Extract the [X, Y] coordinate from the center of the cell holding the provided text.  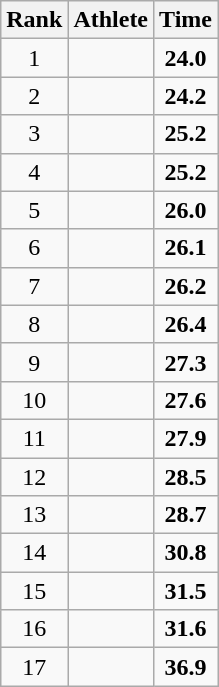
28.7 [186, 515]
9 [34, 362]
27.9 [186, 438]
Athlete [111, 20]
8 [34, 324]
16 [34, 629]
24.2 [186, 96]
1 [34, 58]
26.0 [186, 210]
36.9 [186, 667]
31.6 [186, 629]
13 [34, 515]
27.3 [186, 362]
7 [34, 286]
3 [34, 134]
24.0 [186, 58]
26.1 [186, 248]
17 [34, 667]
6 [34, 248]
4 [34, 172]
12 [34, 477]
15 [34, 591]
31.5 [186, 591]
Time [186, 20]
2 [34, 96]
5 [34, 210]
26.2 [186, 286]
26.4 [186, 324]
28.5 [186, 477]
30.8 [186, 553]
10 [34, 400]
Rank [34, 20]
27.6 [186, 400]
14 [34, 553]
11 [34, 438]
